Pinpoint the cell where the given text exists, returning its [x, y] midpoint coordinate. 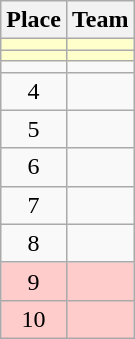
9 [34, 281]
10 [34, 319]
7 [34, 205]
5 [34, 129]
Team [100, 20]
8 [34, 243]
6 [34, 167]
4 [34, 91]
Place [34, 20]
